Scan for the cell matching the given text and deliver its [X, Y] coordinate at center. 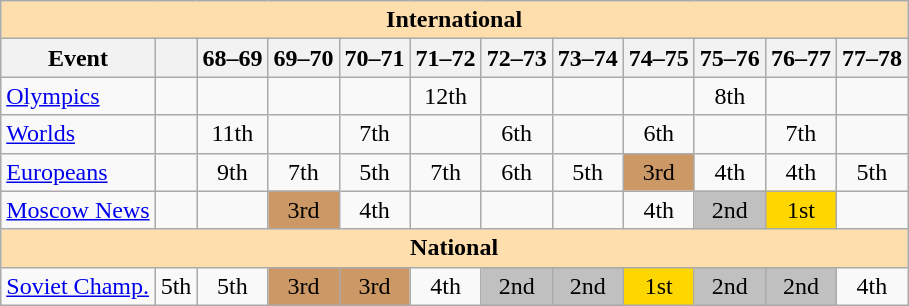
11th [232, 134]
70–71 [374, 58]
Moscow News [78, 210]
72–73 [516, 58]
Worlds [78, 134]
Olympics [78, 96]
Event [78, 58]
74–75 [658, 58]
Europeans [78, 172]
73–74 [588, 58]
8th [730, 96]
75–76 [730, 58]
76–77 [800, 58]
9th [232, 172]
Soviet Champ. [78, 286]
National [454, 248]
International [454, 20]
12th [446, 96]
77–78 [872, 58]
69–70 [304, 58]
68–69 [232, 58]
71–72 [446, 58]
